Detect which cell encompasses the target text, then output its (x, y) center coordinate. 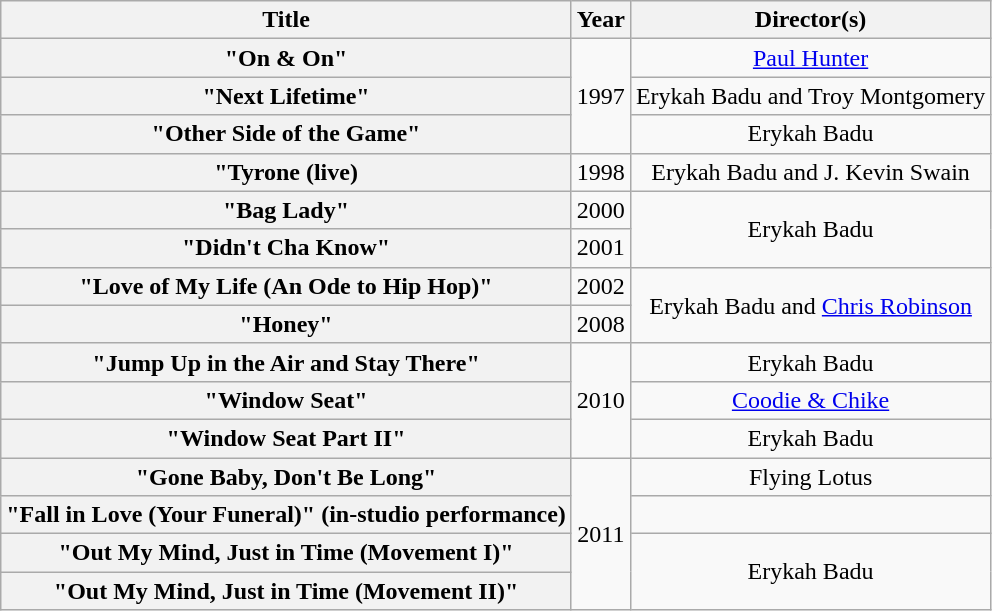
"Window Seat" (286, 400)
"Tyrone (live) (286, 172)
Erykah Badu and Chris Robinson (810, 305)
Coodie & Chike (810, 400)
"Next Lifetime" (286, 96)
"Didn't Cha Know" (286, 248)
"Out My Mind, Just in Time (Movement II)" (286, 591)
"Bag Lady" (286, 210)
2002 (600, 286)
Erykah Badu and J. Kevin Swain (810, 172)
Paul Hunter (810, 58)
2000 (600, 210)
"Honey" (286, 324)
Director(s) (810, 20)
Year (600, 20)
"Gone Baby, Don't Be Long" (286, 477)
"Out My Mind, Just in Time (Movement I)" (286, 553)
2011 (600, 534)
"Jump Up in the Air and Stay There" (286, 362)
"On & On" (286, 58)
Flying Lotus (810, 477)
1998 (600, 172)
Title (286, 20)
"Love of My Life (An Ode to Hip Hop)" (286, 286)
"Other Side of the Game" (286, 134)
Erykah Badu and Troy Montgomery (810, 96)
2010 (600, 400)
2001 (600, 248)
2008 (600, 324)
"Fall in Love (Your Funeral)" (in-studio performance) (286, 515)
1997 (600, 96)
"Window Seat Part II" (286, 438)
